Return [x, y] of the center of cell containing provided text 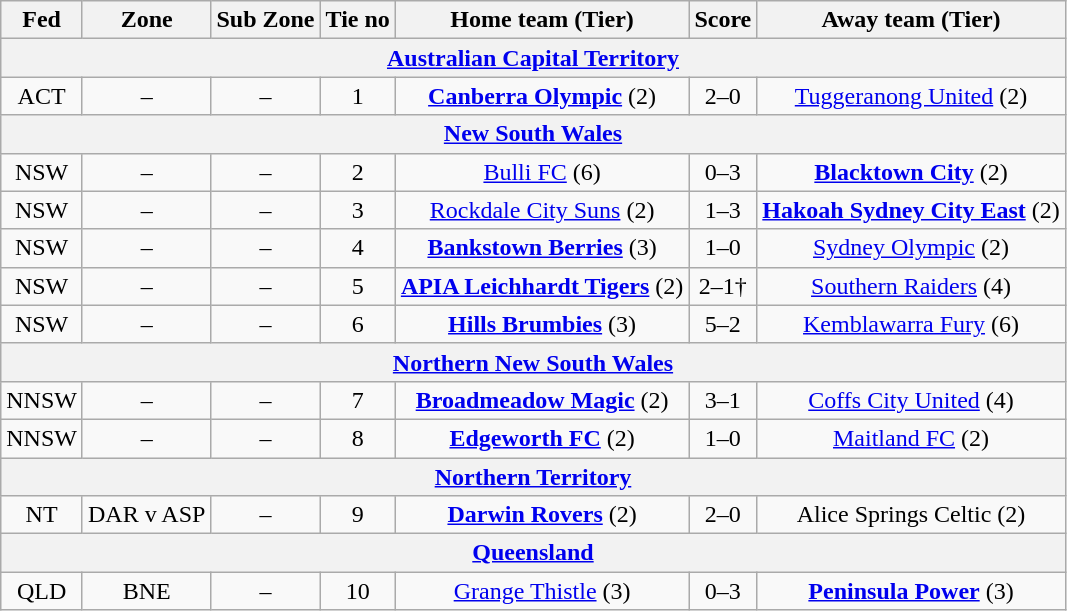
Maitland FC (2) [911, 438]
Broadmeadow Magic (2) [542, 400]
5–2 [723, 324]
2 [358, 172]
3 [358, 210]
Bankstown Berries (3) [542, 248]
7 [358, 400]
Home team (Tier) [542, 20]
Sub Zone [266, 20]
Australian Capital Territory [533, 58]
3–1 [723, 400]
Northern New South Wales [533, 362]
Queensland [533, 553]
1 [358, 96]
Coffs City United (4) [911, 400]
ACT [42, 96]
Darwin Rovers (2) [542, 515]
Bulli FC (6) [542, 172]
Blacktown City (2) [911, 172]
Edgeworth FC (2) [542, 438]
Tie no [358, 20]
4 [358, 248]
8 [358, 438]
9 [358, 515]
6 [358, 324]
5 [358, 286]
Fed [42, 20]
Northern Territory [533, 477]
Canberra Olympic (2) [542, 96]
Away team (Tier) [911, 20]
Sydney Olympic (2) [911, 248]
BNE [146, 591]
DAR v ASP [146, 515]
Alice Springs Celtic (2) [911, 515]
Tuggeranong United (2) [911, 96]
New South Wales [533, 134]
Score [723, 20]
Grange Thistle (3) [542, 591]
1–3 [723, 210]
10 [358, 591]
Hakoah Sydney City East (2) [911, 210]
Zone [146, 20]
Southern Raiders (4) [911, 286]
Kemblawarra Fury (6) [911, 324]
APIA Leichhardt Tigers (2) [542, 286]
NT [42, 515]
Peninsula Power (3) [911, 591]
2–1† [723, 286]
Rockdale City Suns (2) [542, 210]
QLD [42, 591]
Hills Brumbies (3) [542, 324]
